Search for the cell housing the specified text and yield its (x, y) center coordinate. 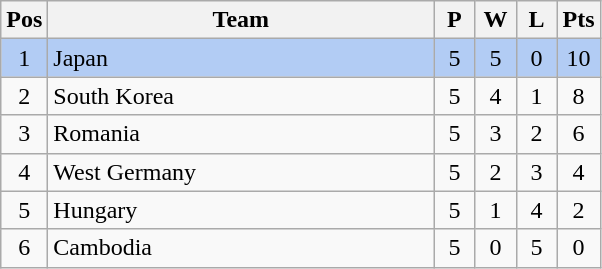
South Korea (241, 96)
Pos (24, 20)
Team (241, 20)
W (496, 20)
Romania (241, 134)
P (454, 20)
Hungary (241, 210)
L (536, 20)
10 (578, 58)
Pts (578, 20)
8 (578, 96)
Cambodia (241, 248)
Japan (241, 58)
West Germany (241, 172)
